Return [x, y] of the center of cell containing provided text 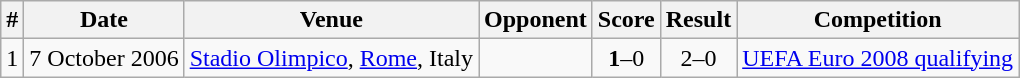
Date [104, 20]
Stadio Olimpico, Rome, Italy [331, 58]
1 [12, 58]
2–0 [698, 58]
Venue [331, 20]
Score [626, 20]
Result [698, 20]
# [12, 20]
UEFA Euro 2008 qualifying [878, 58]
1–0 [626, 58]
Opponent [536, 20]
Competition [878, 20]
7 October 2006 [104, 58]
